Find where the given text appears and provide that cell's center as [x, y] coordinate. 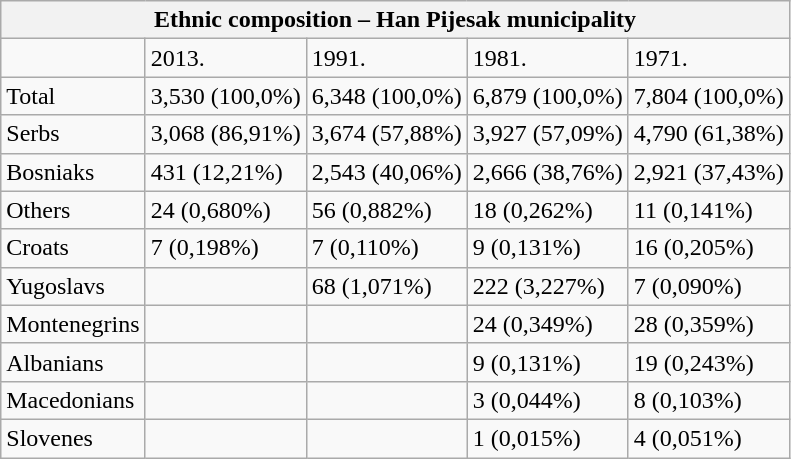
1981. [548, 58]
2,666 (38,76%) [548, 172]
16 (0,205%) [708, 248]
Serbs [73, 134]
Macedonians [73, 400]
4 (0,051%) [708, 438]
Montenegrins [73, 324]
28 (0,359%) [708, 324]
3,927 (57,09%) [548, 134]
7 (0,110%) [386, 248]
1 (0,015%) [548, 438]
4,790 (61,38%) [708, 134]
Slovenes [73, 438]
Bosniaks [73, 172]
8 (0,103%) [708, 400]
3 (0,044%) [548, 400]
431 (12,21%) [226, 172]
7 (0,198%) [226, 248]
Total [73, 96]
Others [73, 210]
19 (0,243%) [708, 362]
222 (3,227%) [548, 286]
56 (0,882%) [386, 210]
Yugoslavs [73, 286]
3,674 (57,88%) [386, 134]
2,543 (40,06%) [386, 172]
18 (0,262%) [548, 210]
Croats [73, 248]
6,348 (100,0%) [386, 96]
Ethnic composition – Han Pijesak municipality [396, 20]
6,879 (100,0%) [548, 96]
3,530 (100,0%) [226, 96]
2,921 (37,43%) [708, 172]
11 (0,141%) [708, 210]
68 (1,071%) [386, 286]
24 (0,680%) [226, 210]
3,068 (86,91%) [226, 134]
7,804 (100,0%) [708, 96]
Albanians [73, 362]
2013. [226, 58]
24 (0,349%) [548, 324]
1971. [708, 58]
1991. [386, 58]
7 (0,090%) [708, 286]
